For the text-containing cell, return its midpoint in (x, y) coordinate format. 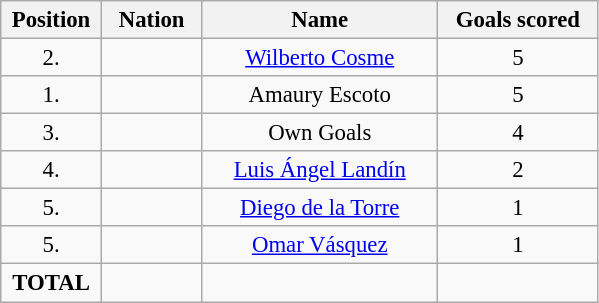
Wilberto Cosme (320, 58)
4. (52, 170)
Position (52, 20)
2 (518, 170)
4 (518, 133)
Name (320, 20)
Own Goals (320, 133)
1. (52, 95)
Nation (152, 20)
3. (52, 133)
Diego de la Torre (320, 208)
TOTAL (52, 283)
Amaury Escoto (320, 95)
Omar Vásquez (320, 245)
Luis Ángel Landín (320, 170)
2. (52, 58)
Goals scored (518, 20)
